Find where the given text appears and provide that cell's center as [X, Y] coordinate. 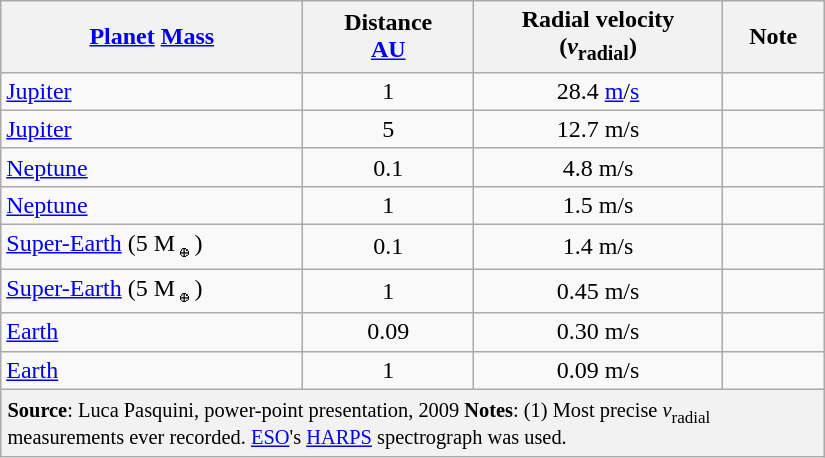
Distance AU [388, 36]
0.45 m/s [598, 291]
Radial velocity (vradial) [598, 36]
Source: Luca Pasquini, power-point presentation, 2009 Notes: (1) Most precise vradial measurements ever recorded. ESO's HARPS spectrograph was used. [413, 422]
Planet Mass [152, 36]
0.09 m/s [598, 370]
1.5 m/s [598, 205]
1.4 m/s [598, 246]
0.09 [388, 332]
28.4 m/s [598, 91]
Note [773, 36]
4.8 m/s [598, 167]
5 [388, 129]
0.30 m/s [598, 332]
12.7 m/s [598, 129]
